Detect which cell encompasses the target text, then output its (x, y) center coordinate. 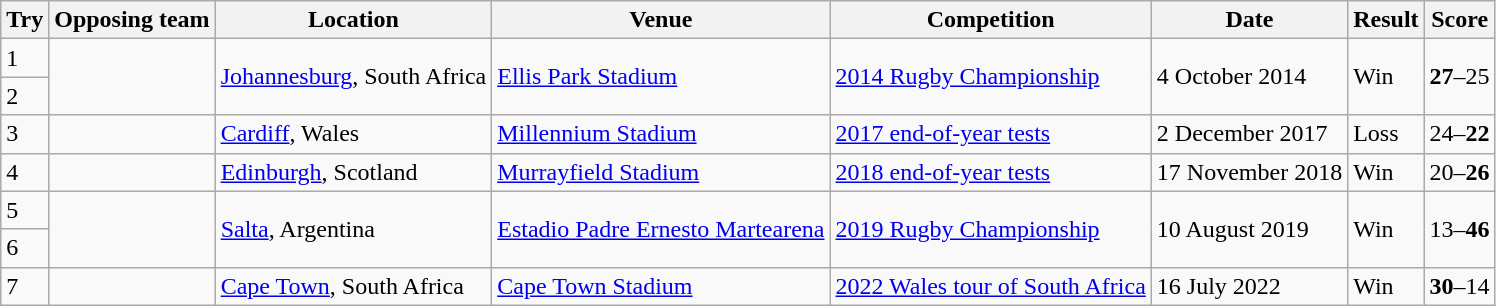
Loss (1386, 134)
2019 Rugby Championship (990, 229)
30–14 (1460, 286)
Ellis Park Stadium (661, 77)
2017 end-of-year tests (990, 134)
Cape Town, South Africa (354, 286)
13–46 (1460, 229)
Estadio Padre Ernesto Martearena (661, 229)
Johannesburg, South Africa (354, 77)
Opposing team (132, 20)
16 July 2022 (1249, 286)
5 (25, 210)
Competition (990, 20)
3 (25, 134)
4 (25, 172)
Try (25, 20)
2 (25, 96)
Salta, Argentina (354, 229)
Score (1460, 20)
Venue (661, 20)
20–26 (1460, 172)
2018 end-of-year tests (990, 172)
2022 Wales tour of South Africa (990, 286)
Edinburgh, Scotland (354, 172)
1 (25, 58)
2014 Rugby Championship (990, 77)
Location (354, 20)
Murrayfield Stadium (661, 172)
10 August 2019 (1249, 229)
Result (1386, 20)
7 (25, 286)
2 December 2017 (1249, 134)
Date (1249, 20)
Cape Town Stadium (661, 286)
Cardiff, Wales (354, 134)
4 October 2014 (1249, 77)
27–25 (1460, 77)
17 November 2018 (1249, 172)
6 (25, 248)
24–22 (1460, 134)
Millennium Stadium (661, 134)
